Output the (X, Y) coordinate of the center of the cell containing the given text.  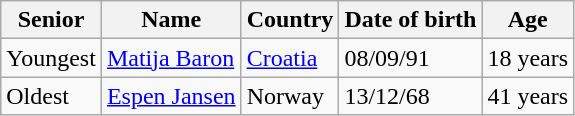
Youngest (52, 58)
Age (528, 20)
Date of birth (410, 20)
08/09/91 (410, 58)
Matija Baron (171, 58)
Norway (290, 96)
Country (290, 20)
Espen Jansen (171, 96)
Oldest (52, 96)
18 years (528, 58)
Name (171, 20)
41 years (528, 96)
Croatia (290, 58)
13/12/68 (410, 96)
Senior (52, 20)
